Provide the [X, Y] coordinate of the cell's center where the given text is located.  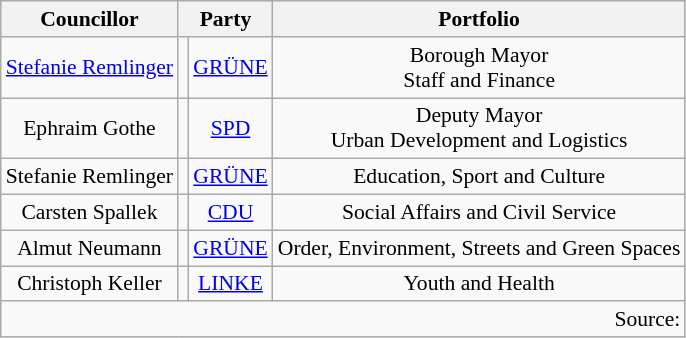
Carsten Spallek [90, 213]
Almut Neumann [90, 248]
Deputy MayorUrban Development and Logistics [480, 128]
Borough MayorStaff and Finance [480, 68]
Party [226, 19]
Education, Sport and Culture [480, 177]
CDU [230, 213]
SPD [230, 128]
Youth and Health [480, 284]
Order, Environment, Streets and Green Spaces [480, 248]
Portfolio [480, 19]
Councillor [90, 19]
Ephraim Gothe [90, 128]
Source: [344, 320]
Christoph Keller [90, 284]
Social Affairs and Civil Service [480, 213]
LINKE [230, 284]
